Provide the (X, Y) coordinate of the cell's center where the given text is located.  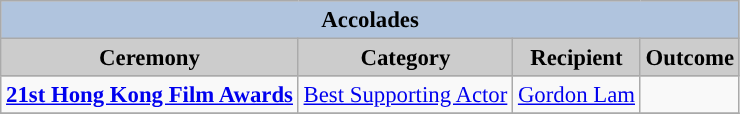
Accolades (370, 20)
Recipient (577, 58)
Ceremony (150, 58)
Best Supporting Actor (405, 95)
Category (405, 58)
Outcome (690, 58)
21st Hong Kong Film Awards (150, 95)
Gordon Lam (577, 95)
